Determine the [X, Y] coordinate at the center of the cell enclosing the given text.  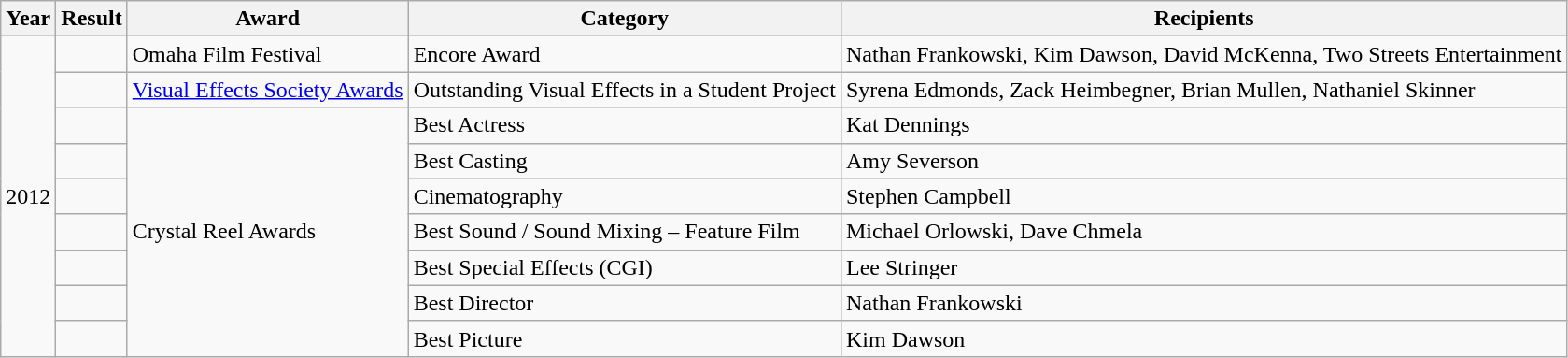
Outstanding Visual Effects in a Student Project [624, 90]
Category [624, 19]
Best Picture [624, 338]
Recipients [1203, 19]
Nathan Frankowski, Kim Dawson, David McKenna, Two Streets Entertainment [1203, 54]
Lee Stringer [1203, 267]
Best Director [624, 303]
Stephen Campbell [1203, 196]
Best Special Effects (CGI) [624, 267]
Amy Severson [1203, 161]
Award [267, 19]
Omaha Film Festival [267, 54]
Kim Dawson [1203, 338]
Year [28, 19]
Michael Orlowski, Dave Chmela [1203, 232]
Best Sound / Sound Mixing – Feature Film [624, 232]
Best Casting [624, 161]
Best Actress [624, 125]
Visual Effects Society Awards [267, 90]
Kat Dennings [1203, 125]
Cinematography [624, 196]
Syrena Edmonds, Zack Heimbegner, Brian Mullen, Nathaniel Skinner [1203, 90]
Encore Award [624, 54]
Nathan Frankowski [1203, 303]
Result [92, 19]
Crystal Reel Awards [267, 232]
2012 [28, 196]
